For the text-containing cell, return its midpoint in [x, y] coordinate format. 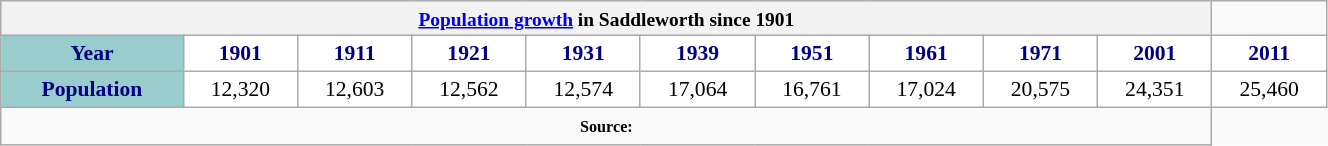
12,320 [240, 90]
Year [92, 54]
1971 [1040, 54]
12,603 [354, 90]
1961 [926, 54]
2001 [1155, 54]
Source: [606, 126]
1939 [697, 54]
1901 [240, 54]
Population growth in Saddleworth since 1901 [606, 18]
Population [92, 90]
2011 [1270, 54]
17,064 [697, 90]
16,761 [812, 90]
1931 [583, 54]
20,575 [1040, 90]
17,024 [926, 90]
12,574 [583, 90]
1921 [469, 54]
25,460 [1270, 90]
12,562 [469, 90]
24,351 [1155, 90]
1911 [354, 54]
1951 [812, 54]
